Locate the cell with the specified text and output its (x, y) center coordinate. 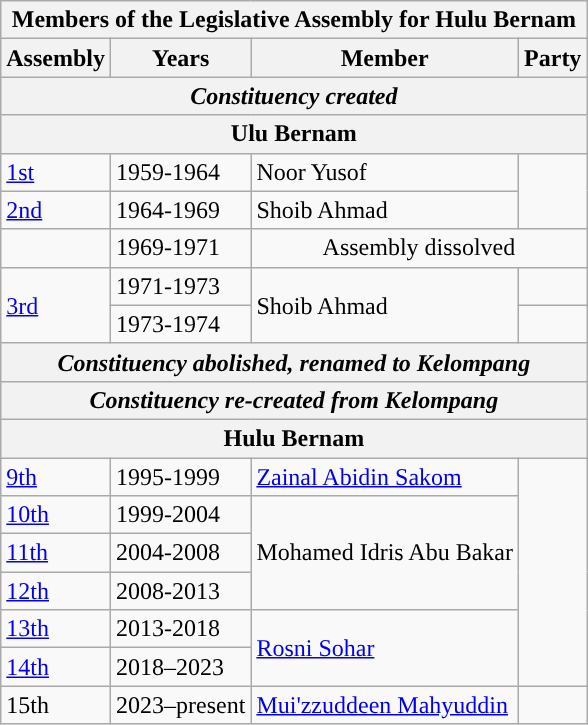
9th (56, 477)
1969-1971 (180, 248)
13th (56, 629)
2013-2018 (180, 629)
1995-1999 (180, 477)
1964-1969 (180, 210)
1971-1973 (180, 286)
Assembly (56, 58)
Zainal Abidin Sakom (385, 477)
1973-1974 (180, 324)
2004-2008 (180, 553)
Constituency re-created from Kelompang (294, 400)
2nd (56, 210)
12th (56, 591)
11th (56, 553)
Rosni Sohar (385, 648)
2008-2013 (180, 591)
Members of the Legislative Assembly for Hulu Bernam (294, 20)
Mohamed Idris Abu Bakar (385, 553)
Constituency abolished, renamed to Kelompang (294, 362)
1st (56, 172)
1959-1964 (180, 172)
Hulu Bernam (294, 438)
14th (56, 667)
Noor Yusof (385, 172)
2023–present (180, 705)
1999-2004 (180, 515)
Constituency created (294, 96)
Party (553, 58)
10th (56, 515)
3rd (56, 305)
15th (56, 705)
Assembly dissolved (419, 248)
Ulu Bernam (294, 134)
Years (180, 58)
2018–2023 (180, 667)
Member (385, 58)
Mui'zzuddeen Mahyuddin (385, 705)
